Output the [X, Y] coordinate of the center of the cell containing the given text.  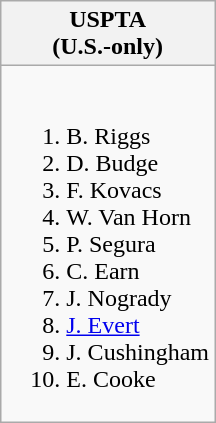
USPTA(U.S.-only) [108, 34]
B. Riggs D. Budge F. Kovacs W. Van Horn P. Segura C. Earn J. Nogrady J. Evert J. Cushingham E. Cooke [108, 244]
